Identify which cell holds the provided text, then report its [X, Y] central coordinate. 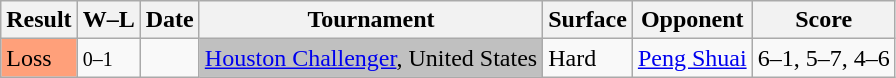
Loss [39, 58]
W–L [108, 20]
Houston Challenger, United States [370, 58]
Surface [588, 20]
Hard [588, 58]
Peng Shuai [692, 58]
Result [39, 20]
6–1, 5–7, 4–6 [824, 58]
Opponent [692, 20]
Score [824, 20]
0–1 [108, 58]
Date [170, 20]
Tournament [370, 20]
